Determine the (X, Y) coordinate at the center of the cell enclosing the given text.  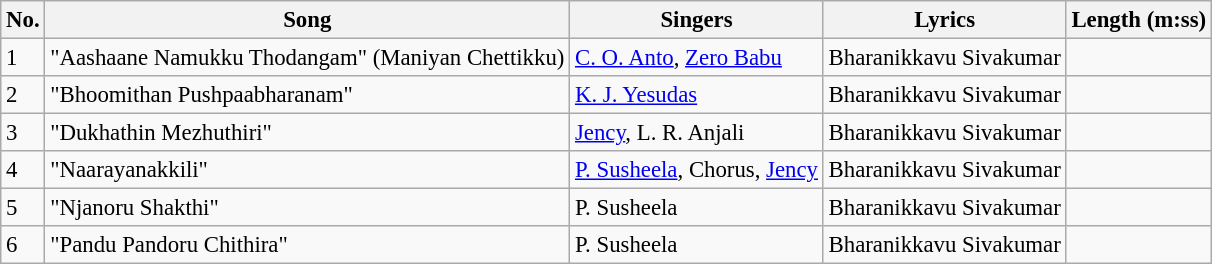
Lyrics (944, 20)
C. O. Anto, Zero Babu (697, 58)
"Aashaane Namukku Thodangam" (Maniyan Chettikku) (308, 58)
3 (23, 133)
K. J. Yesudas (697, 95)
6 (23, 245)
5 (23, 208)
Singers (697, 20)
Length (m:ss) (1138, 20)
"Pandu Pandoru Chithira" (308, 245)
P. Susheela, Chorus, Jency (697, 170)
4 (23, 170)
Jency, L. R. Anjali (697, 133)
No. (23, 20)
Song (308, 20)
2 (23, 95)
1 (23, 58)
"Naarayanakkili" (308, 170)
"Dukhathin Mezhuthiri" (308, 133)
"Njanoru Shakthi" (308, 208)
"Bhoomithan Pushpaabharanam" (308, 95)
